Identify which cell holds the provided text, then report its [X, Y] central coordinate. 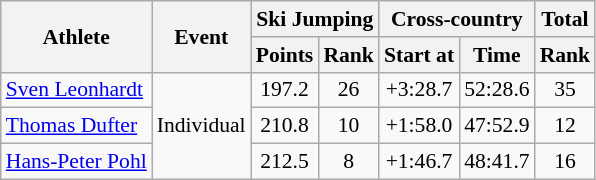
Points [285, 55]
8 [348, 162]
210.8 [285, 126]
212.5 [285, 162]
Thomas Dufter [76, 126]
16 [566, 162]
Athlete [76, 36]
12 [566, 126]
+3:28.7 [419, 90]
Cross-country [457, 19]
Time [496, 55]
47:52.9 [496, 126]
Ski Jumping [315, 19]
Event [202, 36]
Hans-Peter Pohl [76, 162]
+1:46.7 [419, 162]
+1:58.0 [419, 126]
Total [566, 19]
Individual [202, 126]
35 [566, 90]
Sven Leonhardt [76, 90]
10 [348, 126]
26 [348, 90]
197.2 [285, 90]
Start at [419, 55]
48:41.7 [496, 162]
52:28.6 [496, 90]
